Provide the [X, Y] coordinate of the cell's center where the given text is located.  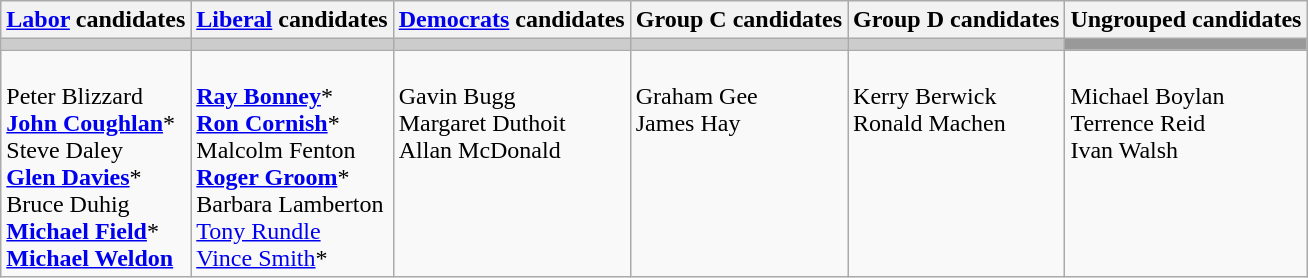
Ray Bonney* Ron Cornish* Malcolm Fenton Roger Groom* Barbara Lamberton Tony Rundle Vince Smith* [292, 164]
Kerry Berwick Ronald Machen [956, 164]
Gavin Bugg Margaret Duthoit Allan McDonald [512, 164]
Group C candidates [738, 20]
Group D candidates [956, 20]
Peter Blizzard John Coughlan* Steve Daley Glen Davies* Bruce Duhig Michael Field* Michael Weldon [96, 164]
Graham Gee James Hay [738, 164]
Ungrouped candidates [1186, 20]
Democrats candidates [512, 20]
Liberal candidates [292, 20]
Michael Boylan Terrence Reid Ivan Walsh [1186, 164]
Labor candidates [96, 20]
